Provide the (x, y) coordinate of the cell's center where the given text is located.  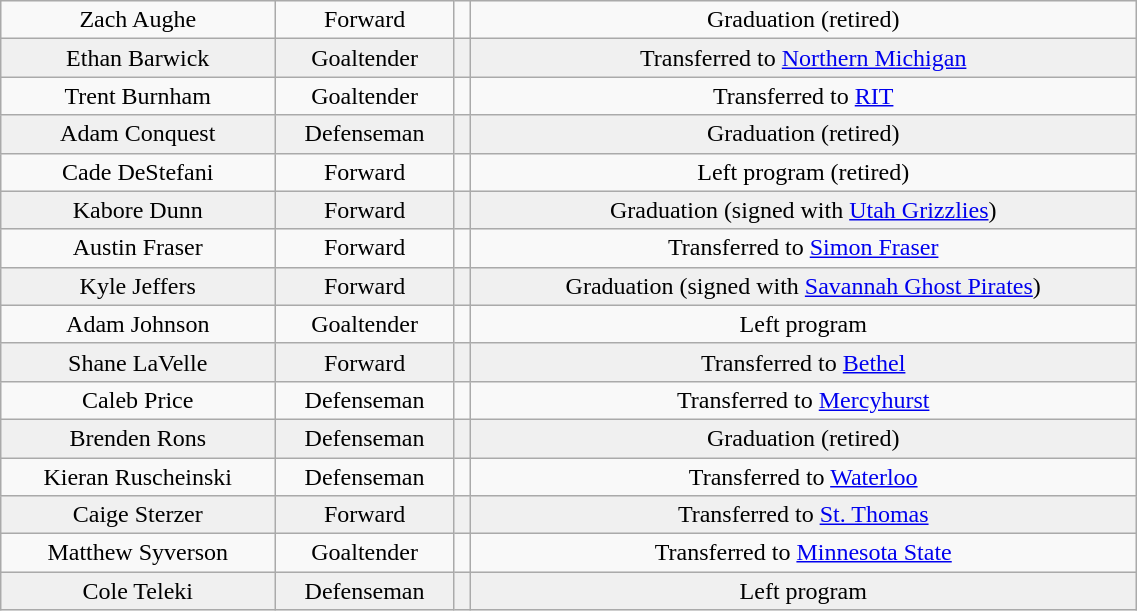
Left program (retired) (804, 172)
Transferred to St. Thomas (804, 515)
Adam Johnson (138, 324)
Trent Burnham (138, 96)
Kabore Dunn (138, 210)
Transferred to Simon Fraser (804, 248)
Zach Aughe (138, 20)
Matthew Syverson (138, 553)
Transferred to Bethel (804, 362)
Graduation (signed with Savannah Ghost Pirates) (804, 286)
Kieran Ruscheinski (138, 477)
Kyle Jeffers (138, 286)
Transferred to Waterloo (804, 477)
Caleb Price (138, 400)
Ethan Barwick (138, 58)
Transferred to RIT (804, 96)
Graduation (signed with Utah Grizzlies) (804, 210)
Austin Fraser (138, 248)
Brenden Rons (138, 438)
Transferred to Northern Michigan (804, 58)
Cade DeStefani (138, 172)
Adam Conquest (138, 134)
Transferred to Minnesota State (804, 553)
Shane LaVelle (138, 362)
Caige Sterzer (138, 515)
Cole Teleki (138, 591)
Transferred to Mercyhurst (804, 400)
